Provide the [x, y] coordinate of the cell's center where the given text is located.  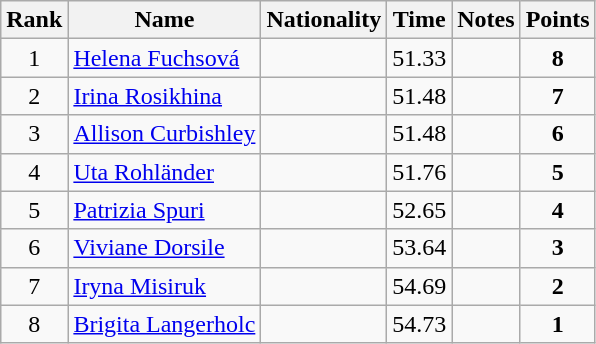
Name [164, 20]
54.73 [420, 324]
54.69 [420, 286]
Viviane Dorsile [164, 248]
Irina Rosikhina [164, 96]
Patrizia Spuri [164, 210]
Notes [486, 20]
Rank [34, 20]
Time [420, 20]
51.33 [420, 58]
Helena Fuchsová [164, 58]
Nationality [324, 20]
Allison Curbishley [164, 134]
Iryna Misiruk [164, 286]
Points [558, 20]
Brigita Langerholc [164, 324]
52.65 [420, 210]
51.76 [420, 172]
Uta Rohländer [164, 172]
53.64 [420, 248]
